From the cell containing the given text, extract its center point as (X, Y) coordinate. 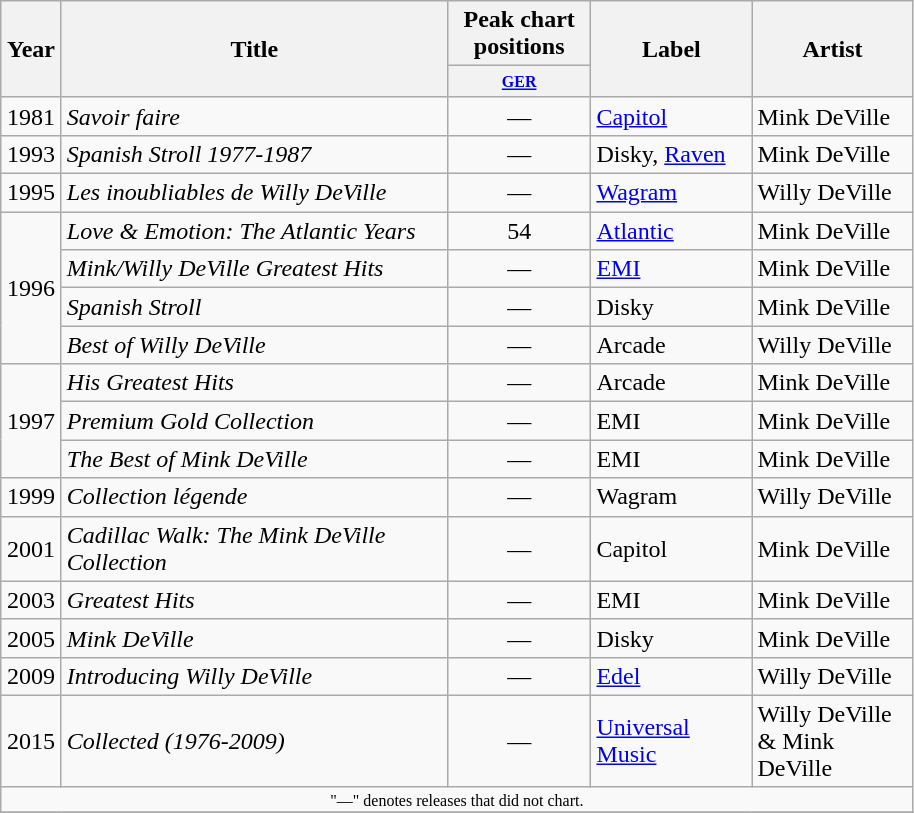
Atlantic (672, 231)
Label (672, 50)
Collected (1976-2009) (254, 741)
Willy DeVille & Mink DeVille (832, 741)
2015 (32, 741)
Collection légende (254, 497)
Edel (672, 676)
His Greatest Hits (254, 383)
GER (519, 82)
1999 (32, 497)
Artist (832, 50)
Love & Emotion: The Atlantic Years (254, 231)
Premium Gold Collection (254, 421)
Les inoubliables de Willy DeVille (254, 193)
Best of Willy DeVille (254, 345)
Peak chart positions (519, 34)
Year (32, 50)
Disky, Raven (672, 155)
Title (254, 50)
1996 (32, 288)
1997 (32, 421)
2001 (32, 548)
54 (519, 231)
Universal Music (672, 741)
"—" denotes releases that did not chart. (457, 799)
Greatest Hits (254, 600)
Cadillac Walk: The Mink DeVille Collection (254, 548)
Savoir faire (254, 116)
Spanish Stroll 1977-1987 (254, 155)
Spanish Stroll (254, 307)
1995 (32, 193)
1981 (32, 116)
The Best of Mink DeVille (254, 459)
2009 (32, 676)
Mink/Willy DeVille Greatest Hits (254, 269)
1993 (32, 155)
Introducing Willy DeVille (254, 676)
2005 (32, 638)
2003 (32, 600)
